Detect which cell encompasses the target text, then output its (X, Y) center coordinate. 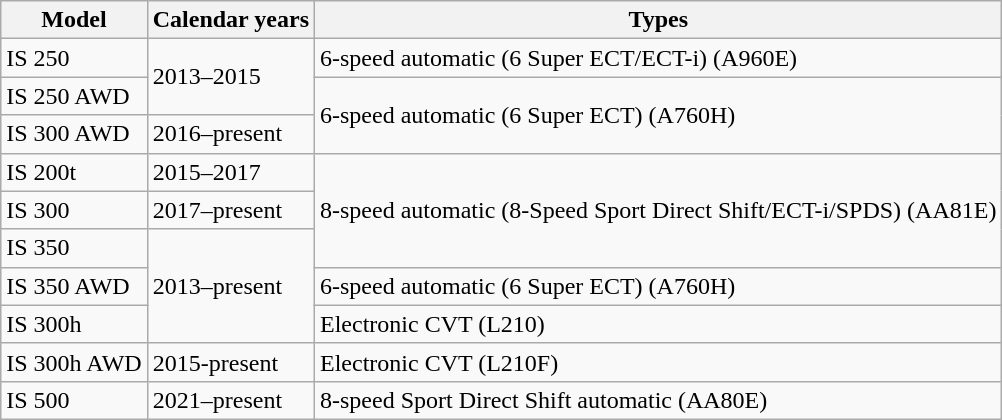
IS 300h AWD (74, 362)
2021–present (230, 400)
IS 200t (74, 172)
IS 250 AWD (74, 96)
6-speed automatic (6 Super ECT/ECT-i) (A960E) (658, 58)
2017–present (230, 210)
Types (658, 20)
2015–2017 (230, 172)
IS 300 AWD (74, 134)
IS 300 (74, 210)
IS 250 (74, 58)
2013–2015 (230, 77)
IS 300h (74, 324)
IS 350 (74, 248)
Electronic CVT (L210) (658, 324)
8-speed automatic (8-Speed Sport Direct Shift/ECT-i/SPDS) (AA81E) (658, 210)
2015-present (230, 362)
Calendar years (230, 20)
2016–present (230, 134)
IS 350 AWD (74, 286)
Model (74, 20)
8-speed Sport Direct Shift automatic (AA80E) (658, 400)
IS 500 (74, 400)
2013–present (230, 286)
Electronic CVT (L210F) (658, 362)
